Output the [X, Y] coordinate of the center of the cell containing the given text.  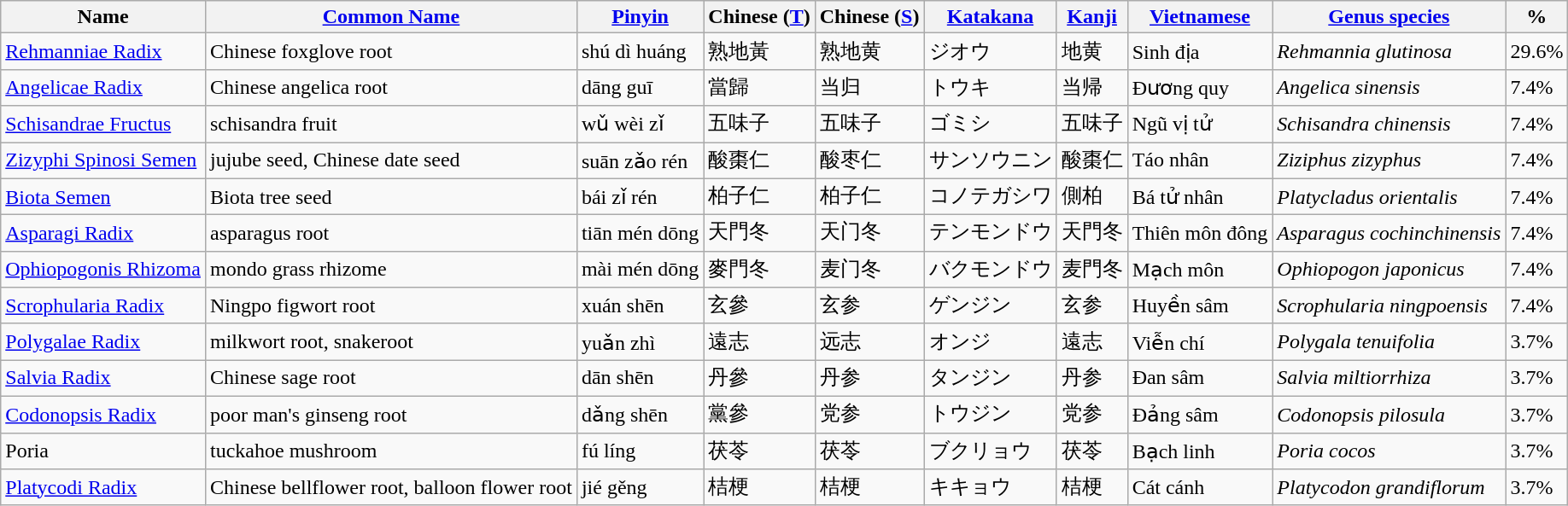
側柏 [1091, 196]
ブクリョウ [991, 451]
Schisandra chinensis [1389, 125]
麥門冬 [759, 270]
Polygalae Radix [103, 341]
Ziziphus zizyphus [1389, 160]
Rehmannia glutinosa [1389, 51]
黨參 [759, 415]
bái zǐ rén [640, 196]
当归 [869, 87]
当帰 [1091, 87]
jié gěng [640, 488]
タンジン [991, 379]
ゲンジン [991, 305]
ゴミシ [991, 125]
mài mén dōng [640, 270]
Scrophularia Radix [103, 305]
Chinese sage root [391, 379]
コノテガシワ [991, 196]
dān shēn [640, 379]
dǎng shēn [640, 415]
29.6% [1537, 51]
Sinh địa [1200, 51]
Thiên môn đông [1200, 234]
酸枣仁 [869, 160]
Polygala tenuifolia [1389, 341]
Đan sâm [1200, 379]
shú dì huáng [640, 51]
サンソウニン [991, 160]
Kanji [1091, 17]
Platycodon grandiflorum [1389, 488]
テンモンドウ [991, 234]
poor man's ginseng root [391, 415]
麦門冬 [1091, 270]
Platycodi Radix [103, 488]
Cát cánh [1200, 488]
xuán shēn [640, 305]
丹參 [759, 379]
schisandra fruit [391, 125]
熟地黄 [869, 51]
Salvia miltiorrhiza [1389, 379]
Codonopsis Radix [103, 415]
オンジ [991, 341]
Codonopsis pilosula [1389, 415]
asparagus root [391, 234]
Ngũ vị tử [1200, 125]
Katakana [991, 17]
Common Name [391, 17]
バクモンドウ [991, 270]
Salvia Radix [103, 379]
Bạch linh [1200, 451]
Mạch môn [1200, 270]
dāng guī [640, 87]
ジオウ [991, 51]
Táo nhân [1200, 160]
天门冬 [869, 234]
mondo grass rhizome [391, 270]
Đương quy [1200, 87]
Asparagus cochinchinensis [1389, 234]
Bá tử nhân [1200, 196]
fú líng [640, 451]
Schisandrae Fructus [103, 125]
Platycladus orientalis [1389, 196]
Poria [103, 451]
milkwort root, snakeroot [391, 341]
Scrophularia ningpoensis [1389, 305]
麦门冬 [869, 270]
Genus species [1389, 17]
tiān mén dōng [640, 234]
Angelica sinensis [1389, 87]
地黄 [1091, 51]
Asparagi Radix [103, 234]
Đảng sâm [1200, 415]
Zizyphi Spinosi Semen [103, 160]
玄參 [759, 305]
Chinese (T) [759, 17]
當歸 [759, 87]
Poria cocos [1389, 451]
tuckahoe mushroom [391, 451]
Pinyin [640, 17]
Ningpo figwort root [391, 305]
suān zǎo rén [640, 160]
キキョウ [991, 488]
Name [103, 17]
Chinese bellflower root, balloon flower root [391, 488]
wǔ wèi zǐ [640, 125]
yuǎn zhì [640, 341]
Ophiopogon japonicus [1389, 270]
远志 [869, 341]
トウジン [991, 415]
Biota Semen [103, 196]
熟地黃 [759, 51]
Chinese (S) [869, 17]
Vietnamese [1200, 17]
Viễn chí [1200, 341]
Chinese foxglove root [391, 51]
Rehmanniae Radix [103, 51]
% [1537, 17]
Huyền sâm [1200, 305]
トウキ [991, 87]
Biota tree seed [391, 196]
Ophiopogonis Rhizoma [103, 270]
Chinese angelica root [391, 87]
Angelicae Radix [103, 87]
jujube seed, Chinese date seed [391, 160]
